Output the [X, Y] coordinate of the center of the cell containing the given text.  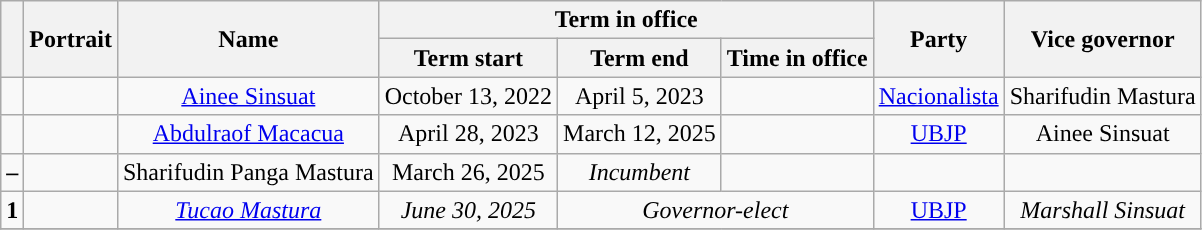
Vice governor [1102, 39]
Abdulraof Macacua [248, 134]
Sharifudin Mastura [1102, 96]
Term start [468, 58]
Name [248, 39]
1 [12, 210]
Incumbent [640, 172]
– [12, 172]
October 13, 2022 [468, 96]
March 26, 2025 [468, 172]
Sharifudin Panga Mastura [248, 172]
Party [938, 39]
March 12, 2025 [640, 134]
April 5, 2023 [640, 96]
Marshall Sinsuat [1102, 210]
Time in office [797, 58]
June 30, 2025 [468, 210]
April 28, 2023 [468, 134]
Term in office [626, 20]
Governor-elect [716, 210]
Term end [640, 58]
Tucao Mastura [248, 210]
Nacionalista [938, 96]
Portrait [71, 39]
